From the cell containing the given text, extract its center point as (X, Y) coordinate. 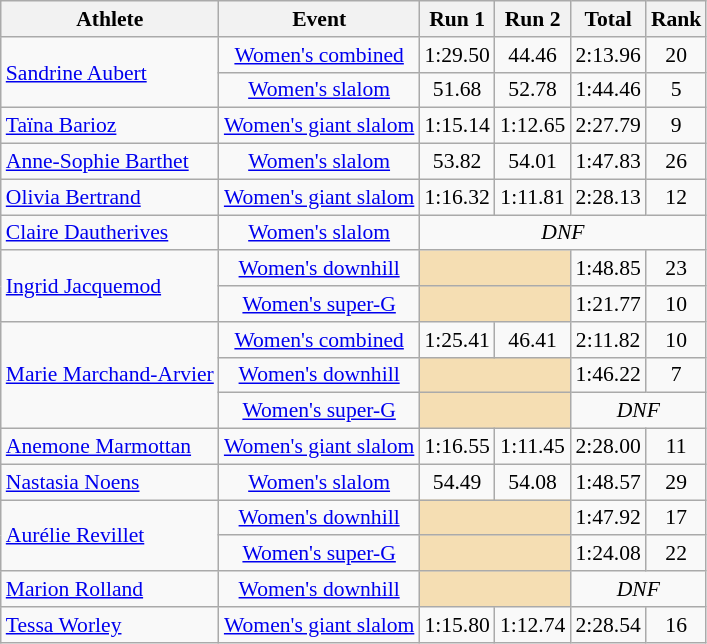
54.49 (456, 482)
54.01 (532, 162)
Olivia Bertrand (110, 197)
46.41 (532, 340)
2:28.13 (608, 197)
2:11.82 (608, 340)
1:29.50 (456, 55)
Marion Rolland (110, 589)
1:21.77 (608, 304)
29 (676, 482)
1:11.45 (532, 447)
5 (676, 90)
2:13.96 (608, 55)
1:25.41 (456, 340)
Event (320, 19)
1:16.55 (456, 447)
1:44.46 (608, 90)
Claire Dautherives (110, 233)
1:24.08 (608, 554)
1:47.83 (608, 162)
1:15.80 (456, 625)
2:27.79 (608, 126)
22 (676, 554)
Aurélie Revillet (110, 536)
Anne-Sophie Barthet (110, 162)
Athlete (110, 19)
1:47.92 (608, 518)
52.78 (532, 90)
7 (676, 375)
Run 1 (456, 19)
Run 2 (532, 19)
1:12.65 (532, 126)
51.68 (456, 90)
23 (676, 269)
Total (608, 19)
9 (676, 126)
11 (676, 447)
Rank (676, 19)
16 (676, 625)
53.82 (456, 162)
1:12.74 (532, 625)
20 (676, 55)
Nastasia Noens (110, 482)
Tessa Worley (110, 625)
17 (676, 518)
1:16.32 (456, 197)
1:11.81 (532, 197)
2:28.54 (608, 625)
54.08 (532, 482)
Sandrine Aubert (110, 72)
44.46 (532, 55)
2:28.00 (608, 447)
Marie Marchand-Arvier (110, 376)
Anemone Marmottan (110, 447)
Ingrid Jacquemod (110, 286)
26 (676, 162)
Taïna Barioz (110, 126)
12 (676, 197)
1:46.22 (608, 375)
1:48.85 (608, 269)
1:15.14 (456, 126)
1:48.57 (608, 482)
